Capture the cell that displays the provided text and extract its [X, Y] central coordinate. 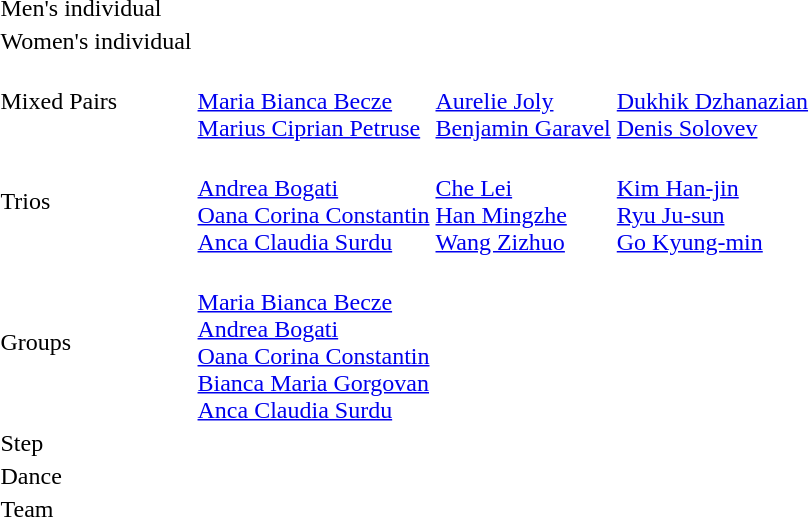
Maria Bianca BeczeMarius Ciprian Petruse [314, 101]
Maria Bianca BeczeAndrea BogatiOana Corina ConstantinBianca Maria GorgovanAnca Claudia Surdu [314, 342]
Andrea BogatiOana Corina ConstantinAnca Claudia Surdu [314, 202]
Che LeiHan MingzheWang Zizhuo [523, 202]
Aurelie JolyBenjamin Garavel [523, 101]
Kim Han-jinRyu Ju-sunGo Kyung-min [712, 202]
Dukhik DzhanazianDenis Solovev [712, 101]
